From the cell containing the given text, extract its center point as (X, Y) coordinate. 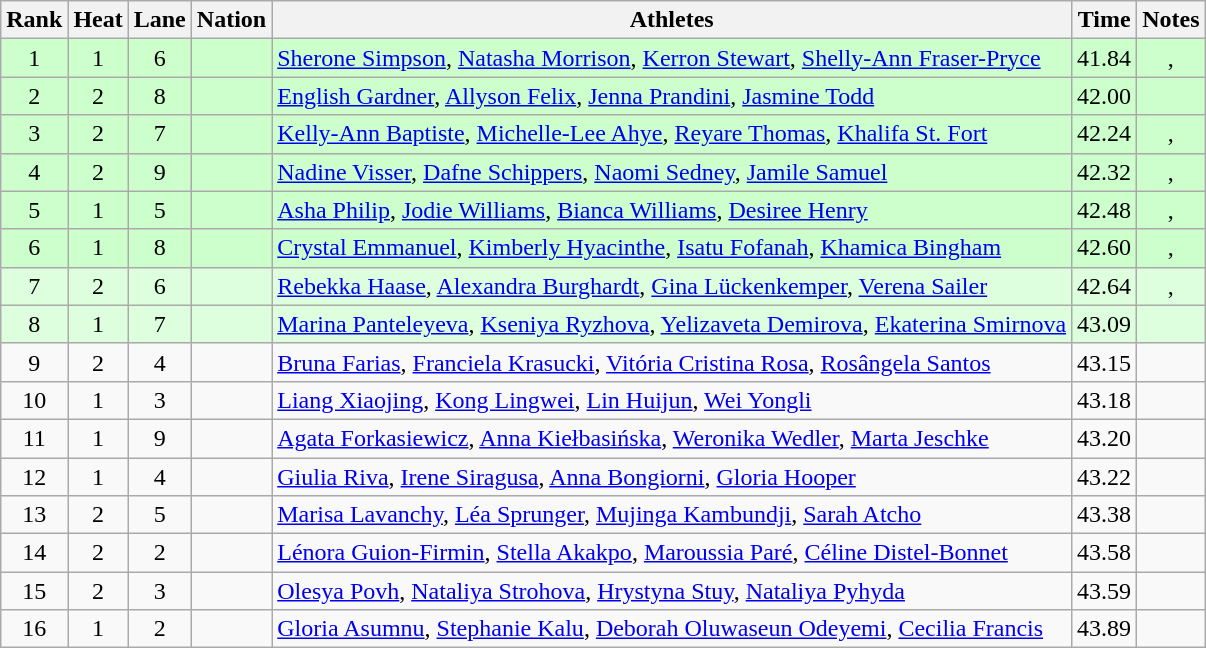
Rank (34, 20)
Olesya Povh, Nataliya Strohova, Hrystyna Stuy, Nataliya Pyhyda (672, 591)
41.84 (1104, 58)
42.00 (1104, 96)
Liang Xiaojing, Kong Lingwei, Lin Huijun, Wei Yongli (672, 400)
42.24 (1104, 134)
15 (34, 591)
Asha Philip, Jodie Williams, Bianca Williams, Desiree Henry (672, 210)
Gloria Asumnu, Stephanie Kalu, Deborah Oluwaseun Odeyemi, Cecilia Francis (672, 629)
Kelly-Ann Baptiste, Michelle-Lee Ahye, Reyare Thomas, Khalifa St. Fort (672, 134)
42.32 (1104, 172)
Heat (98, 20)
Agata Forkasiewicz, Anna Kiełbasińska, Weronika Wedler, Marta Jeschke (672, 438)
43.20 (1104, 438)
43.38 (1104, 515)
10 (34, 400)
Bruna Farias, Franciela Krasucki, Vitória Cristina Rosa, Rosângela Santos (672, 362)
Nation (231, 20)
11 (34, 438)
Lane (160, 20)
43.22 (1104, 477)
Lénora Guion-Firmin, Stella Akakpo, Maroussia Paré, Céline Distel-Bonnet (672, 553)
16 (34, 629)
43.89 (1104, 629)
Marina Panteleyeva, Kseniya Ryzhova, Yelizaveta Demirova, Ekaterina Smirnova (672, 324)
43.15 (1104, 362)
Nadine Visser, Dafne Schippers, Naomi Sedney, Jamile Samuel (672, 172)
Sherone Simpson, Natasha Morrison, Kerron Stewart, Shelly-Ann Fraser-Pryce (672, 58)
13 (34, 515)
43.09 (1104, 324)
42.48 (1104, 210)
43.18 (1104, 400)
English Gardner, Allyson Felix, Jenna Prandini, Jasmine Todd (672, 96)
Marisa Lavanchy, Léa Sprunger, Mujinga Kambundji, Sarah Atcho (672, 515)
Athletes (672, 20)
14 (34, 553)
Time (1104, 20)
42.64 (1104, 286)
43.58 (1104, 553)
43.59 (1104, 591)
Crystal Emmanuel, Kimberly Hyacinthe, Isatu Fofanah, Khamica Bingham (672, 248)
Rebekka Haase, Alexandra Burghardt, Gina Lückenkemper, Verena Sailer (672, 286)
Notes (1171, 20)
42.60 (1104, 248)
Giulia Riva, Irene Siragusa, Anna Bongiorni, Gloria Hooper (672, 477)
12 (34, 477)
